Locate the cell with the specified text and output its [X, Y] center coordinate. 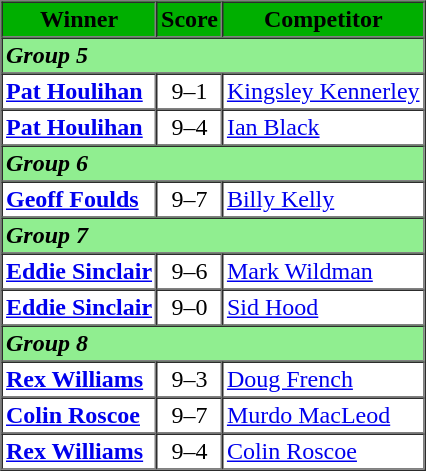
Competitor [323, 20]
9–3 [190, 380]
Doug French [323, 380]
Geoff Foulds [80, 200]
Mark Wildman [323, 272]
Group 8 [214, 344]
Murdo MacLeod [323, 416]
Group 7 [214, 236]
Winner [80, 20]
Billy Kelly [323, 200]
9–6 [190, 272]
Ian Black [323, 128]
9–0 [190, 308]
Kingsley Kennerley [323, 92]
Score [190, 20]
Group 6 [214, 164]
Group 5 [214, 56]
9–1 [190, 92]
Sid Hood [323, 308]
